Pinpoint the cell where the given text exists, returning its [x, y] midpoint coordinate. 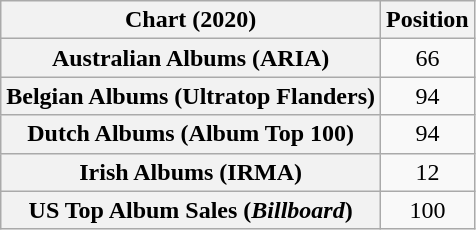
Australian Albums (ARIA) [191, 58]
12 [428, 172]
100 [428, 210]
Irish Albums (IRMA) [191, 172]
US Top Album Sales (Billboard) [191, 210]
66 [428, 58]
Belgian Albums (Ultratop Flanders) [191, 96]
Dutch Albums (Album Top 100) [191, 134]
Position [428, 20]
Chart (2020) [191, 20]
